Locate the cell with the specified text and output its [X, Y] center coordinate. 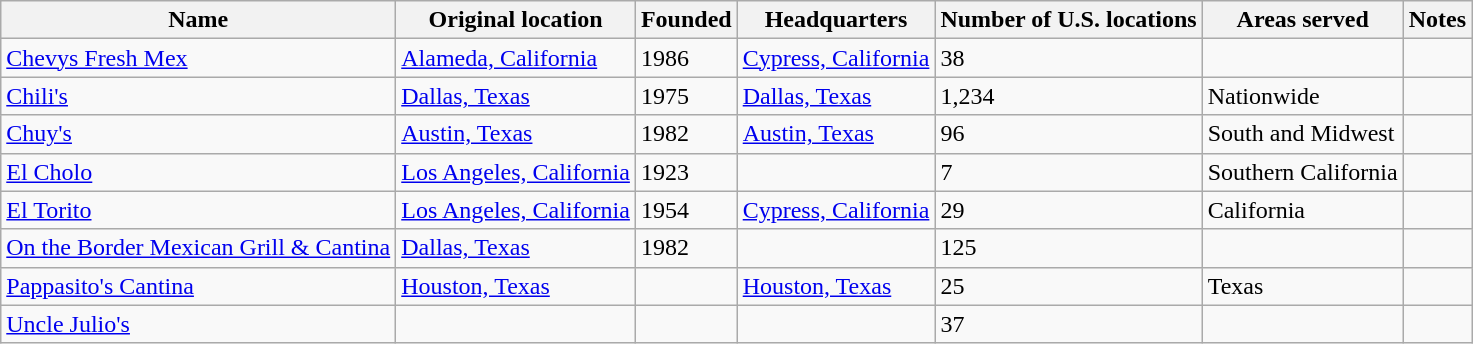
Founded [686, 20]
1975 [686, 96]
1923 [686, 172]
1986 [686, 58]
Notes [1437, 20]
1,234 [1068, 96]
Texas [1302, 286]
California [1302, 210]
El Cholo [198, 172]
125 [1068, 248]
Chili's [198, 96]
On the Border Mexican Grill & Cantina [198, 248]
El Torito [198, 210]
Number of U.S. locations [1068, 20]
Uncle Julio's [198, 324]
Name [198, 20]
96 [1068, 134]
Pappasito's Cantina [198, 286]
1954 [686, 210]
Alameda, California [516, 58]
25 [1068, 286]
7 [1068, 172]
Chuy's [198, 134]
29 [1068, 210]
Original location [516, 20]
Chevys Fresh Mex [198, 58]
37 [1068, 324]
38 [1068, 58]
South and Midwest [1302, 134]
Nationwide [1302, 96]
Southern California [1302, 172]
Headquarters [836, 20]
Areas served [1302, 20]
